Output the (x, y) coordinate of the center of the cell containing the given text.  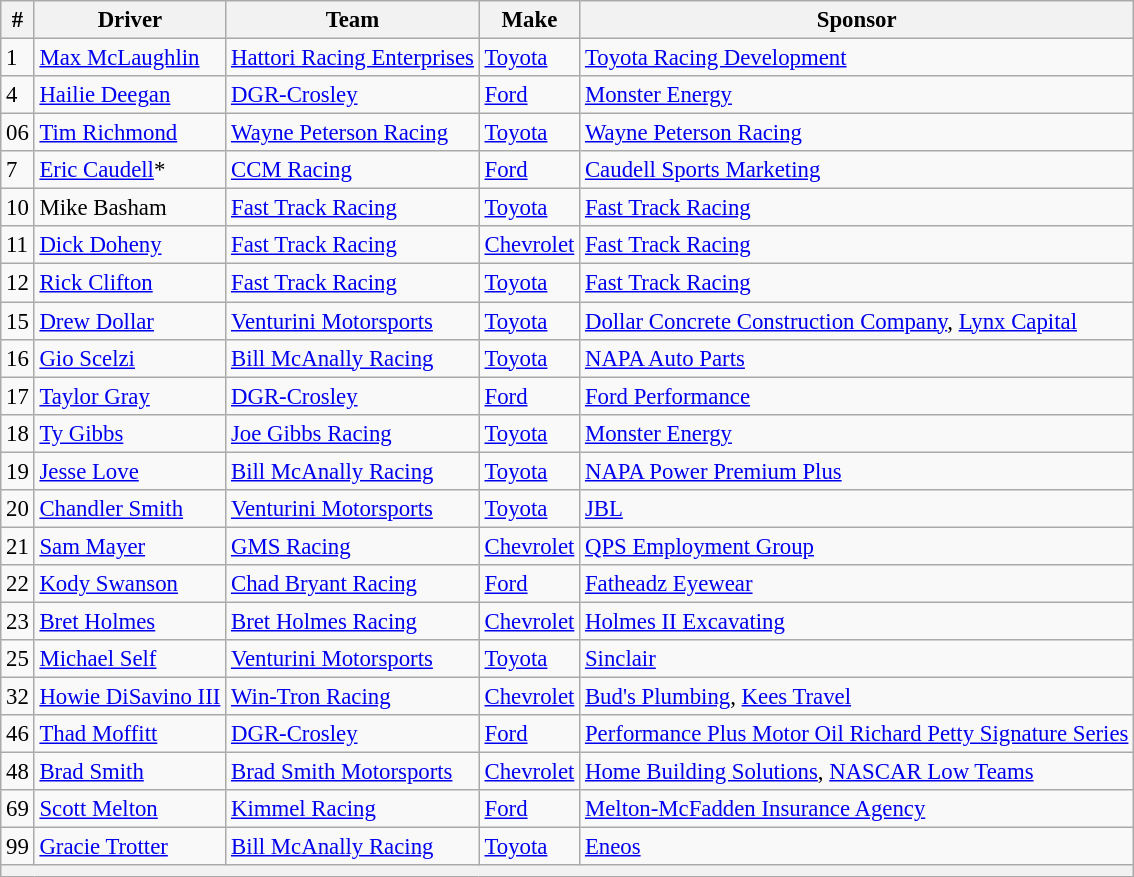
Chandler Smith (130, 509)
Melton-McFadden Insurance Agency (857, 809)
Driver (130, 20)
17 (18, 396)
Taylor Gray (130, 396)
15 (18, 321)
Team (353, 20)
Sinclair (857, 659)
Kody Swanson (130, 584)
Sam Mayer (130, 546)
20 (18, 509)
69 (18, 809)
Toyota Racing Development (857, 58)
Chad Bryant Racing (353, 584)
Make (529, 20)
Jesse Love (130, 471)
46 (18, 734)
Dick Doheny (130, 245)
25 (18, 659)
Eneos (857, 847)
Hailie Deegan (130, 95)
Kimmel Racing (353, 809)
Sponsor (857, 20)
NAPA Auto Parts (857, 358)
Scott Melton (130, 809)
Eric Caudell* (130, 170)
7 (18, 170)
1 (18, 58)
Caudell Sports Marketing (857, 170)
99 (18, 847)
19 (18, 471)
18 (18, 433)
Hattori Racing Enterprises (353, 58)
Bud's Plumbing, Kees Travel (857, 697)
Gracie Trotter (130, 847)
JBL (857, 509)
GMS Racing (353, 546)
NAPA Power Premium Plus (857, 471)
Rick Clifton (130, 283)
23 (18, 621)
Win-Tron Racing (353, 697)
32 (18, 697)
Home Building Solutions, NASCAR Low Teams (857, 772)
Ford Performance (857, 396)
Mike Basham (130, 208)
Howie DiSavino III (130, 697)
Dollar Concrete Construction Company, Lynx Capital (857, 321)
Bret Holmes (130, 621)
Max McLaughlin (130, 58)
48 (18, 772)
12 (18, 283)
06 (18, 133)
Brad Smith (130, 772)
Fatheadz Eyewear (857, 584)
Michael Self (130, 659)
Bret Holmes Racing (353, 621)
Performance Plus Motor Oil Richard Petty Signature Series (857, 734)
Holmes II Excavating (857, 621)
Joe Gibbs Racing (353, 433)
Drew Dollar (130, 321)
# (18, 20)
Ty Gibbs (130, 433)
Gio Scelzi (130, 358)
10 (18, 208)
Thad Moffitt (130, 734)
4 (18, 95)
CCM Racing (353, 170)
22 (18, 584)
Brad Smith Motorsports (353, 772)
QPS Employment Group (857, 546)
11 (18, 245)
16 (18, 358)
Tim Richmond (130, 133)
21 (18, 546)
